Search for the cell housing the specified text and yield its (X, Y) center coordinate. 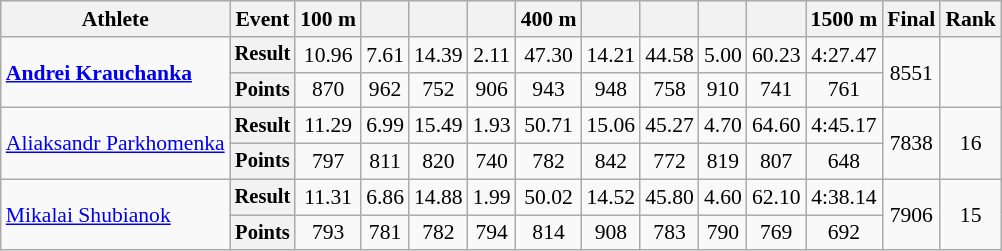
692 (844, 233)
740 (492, 162)
870 (328, 90)
752 (438, 90)
648 (844, 162)
906 (492, 90)
814 (549, 233)
943 (549, 90)
1.93 (492, 126)
45.27 (670, 126)
7.61 (385, 55)
819 (723, 162)
758 (670, 90)
14.88 (438, 197)
8551 (911, 72)
811 (385, 162)
820 (438, 162)
7906 (911, 214)
15 (970, 214)
44.58 (670, 55)
6.86 (385, 197)
948 (612, 90)
962 (385, 90)
4.60 (723, 197)
15.49 (438, 126)
15.06 (612, 126)
790 (723, 233)
807 (776, 162)
910 (723, 90)
Andrei Krauchanka (116, 72)
Athlete (116, 19)
62.10 (776, 197)
4.70 (723, 126)
10.96 (328, 55)
797 (328, 162)
761 (844, 90)
60.23 (776, 55)
741 (776, 90)
Event (263, 19)
45.80 (670, 197)
772 (670, 162)
50.71 (549, 126)
783 (670, 233)
16 (970, 144)
14.39 (438, 55)
7838 (911, 144)
794 (492, 233)
Rank (970, 19)
4:38.14 (844, 197)
1500 m (844, 19)
Mikalai Shubianok (116, 214)
50.02 (549, 197)
100 m (328, 19)
4:45.17 (844, 126)
Aliaksandr Parkhomenka (116, 144)
6.99 (385, 126)
47.30 (549, 55)
2.11 (492, 55)
781 (385, 233)
1.99 (492, 197)
11.29 (328, 126)
11.31 (328, 197)
14.21 (612, 55)
842 (612, 162)
793 (328, 233)
908 (612, 233)
769 (776, 233)
5.00 (723, 55)
64.60 (776, 126)
Final (911, 19)
14.52 (612, 197)
400 m (549, 19)
4:27.47 (844, 55)
